Find where the given text appears and provide that cell's center as (x, y) coordinate. 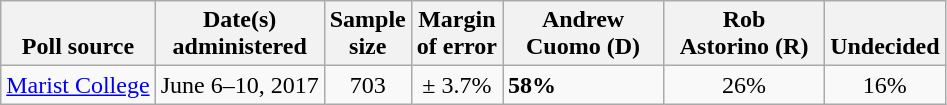
AndrewCuomo (D) (582, 34)
58% (582, 85)
± 3.7% (456, 85)
Date(s)administered (240, 34)
16% (885, 85)
Marist College (78, 85)
703 (368, 85)
RobAstorino (R) (744, 34)
June 6–10, 2017 (240, 85)
Poll source (78, 34)
Undecided (885, 34)
Samplesize (368, 34)
26% (744, 85)
Marginof error (456, 34)
